Detect which cell encompasses the target text, then output its (x, y) center coordinate. 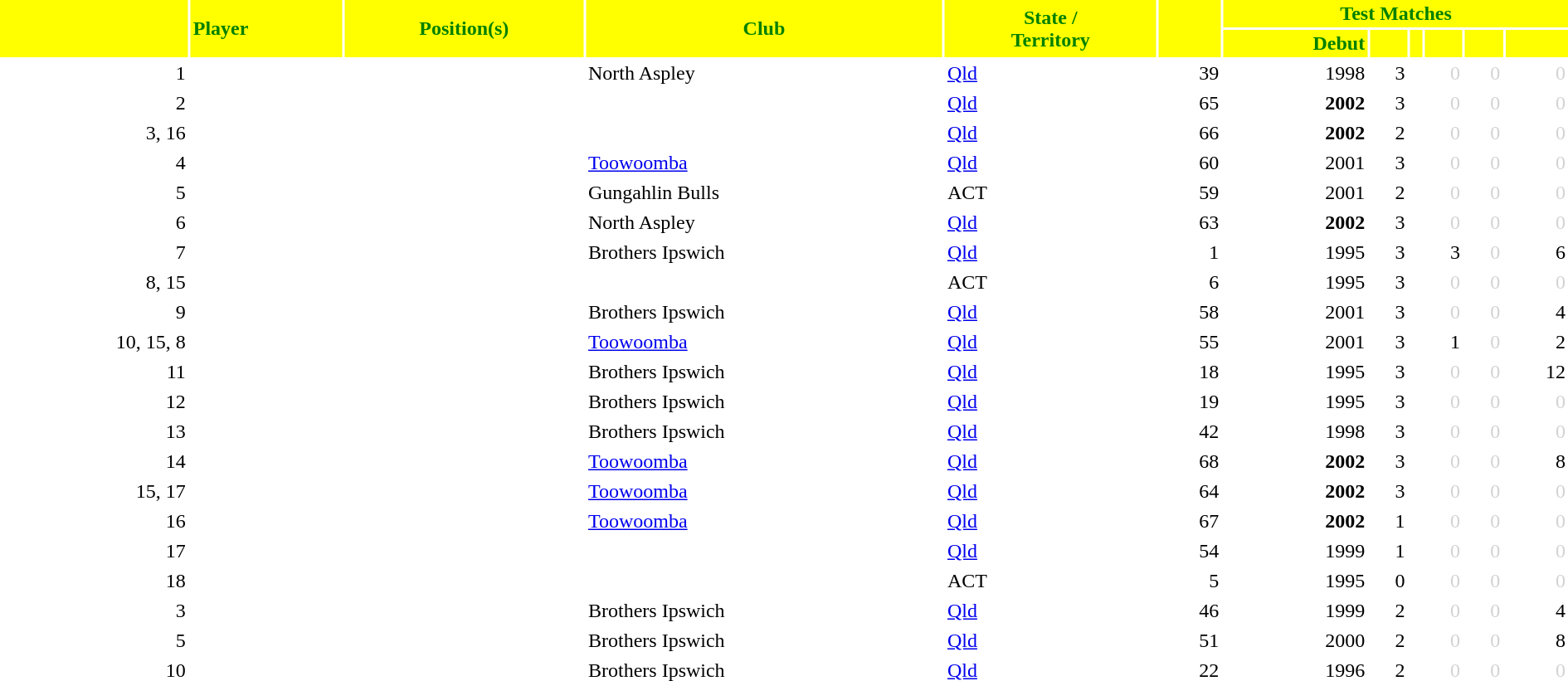
55 (1191, 342)
58 (1191, 312)
63 (1191, 222)
14 (95, 461)
11 (95, 372)
3, 16 (95, 133)
16 (95, 521)
46 (1191, 610)
60 (1191, 163)
67 (1191, 521)
65 (1191, 103)
66 (1191, 133)
64 (1191, 491)
51 (1191, 640)
9 (95, 312)
17 (95, 551)
42 (1191, 431)
68 (1191, 461)
7 (95, 252)
59 (1191, 192)
10, 15, 8 (95, 342)
39 (1191, 73)
8, 15 (95, 282)
15, 17 (95, 491)
State / Territory (1050, 28)
Player (267, 28)
Club (764, 28)
Debut (1296, 43)
13 (95, 431)
Gungahlin Bulls (764, 192)
Position(s) (465, 28)
19 (1191, 401)
2000 (1296, 640)
Test Matches (1395, 13)
54 (1191, 551)
